Search for the cell housing the specified text and yield its [X, Y] center coordinate. 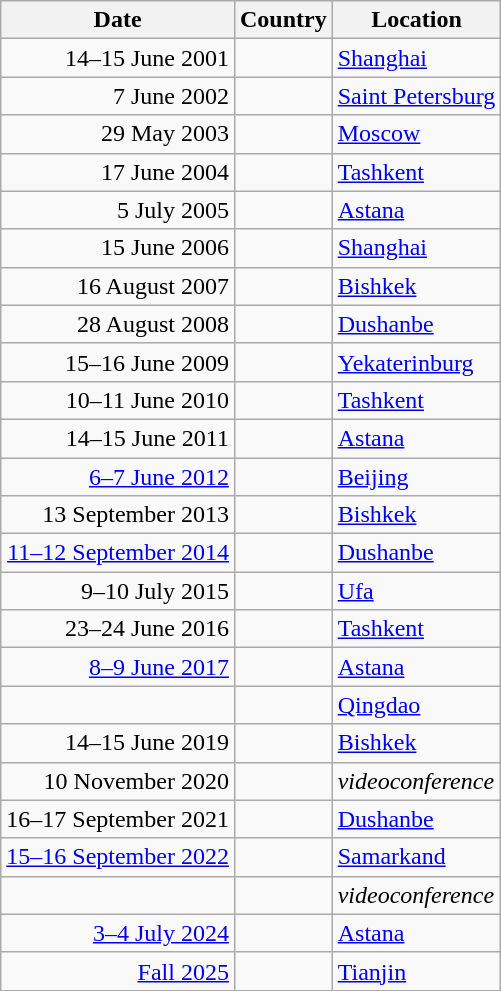
14–15 June 2011 [118, 438]
Qingdao [416, 705]
Ufa [416, 591]
5 July 2005 [118, 210]
9–10 July 2015 [118, 591]
Country [283, 20]
13 September 2013 [118, 515]
16–17 September 2021 [118, 819]
17 June 2004 [118, 172]
28 August 2008 [118, 324]
15–16 September 2022 [118, 857]
Fall 2025 [118, 971]
3–4 July 2024 [118, 933]
10 November 2020 [118, 781]
15–16 June 2009 [118, 362]
6–7 June 2012 [118, 477]
7 June 2002 [118, 96]
29 May 2003 [118, 134]
Moscow [416, 134]
10–11 June 2010 [118, 400]
Beijing [416, 477]
16 August 2007 [118, 286]
14–15 June 2001 [118, 58]
8–9 June 2017 [118, 667]
Saint Petersburg [416, 96]
14–15 June 2019 [118, 743]
Samarkand [416, 857]
15 June 2006 [118, 248]
Date [118, 20]
11–12 September 2014 [118, 553]
23–24 June 2016 [118, 629]
Yekaterinburg [416, 362]
Tianjin [416, 971]
Location [416, 20]
